Identify which cell holds the provided text, then report its (x, y) central coordinate. 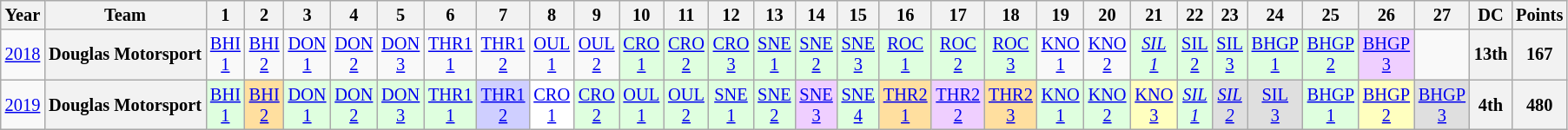
5 (400, 15)
15 (858, 15)
9 (597, 15)
7 (504, 15)
ROC1 (905, 55)
480 (1539, 105)
Team (125, 15)
2018 (23, 55)
27 (1442, 15)
1 (226, 15)
8 (552, 15)
16 (905, 15)
Year (23, 15)
167 (1539, 55)
ROC3 (1011, 55)
10 (642, 15)
26 (1386, 15)
20 (1108, 15)
11 (686, 15)
Points (1539, 15)
THR23 (1011, 105)
THR22 (957, 105)
13th (1491, 55)
SNE4 (858, 105)
12 (731, 15)
24 (1275, 15)
4 (354, 15)
13 (774, 15)
23 (1229, 15)
3 (308, 15)
2019 (23, 105)
2 (264, 15)
19 (1061, 15)
CRO3 (731, 55)
DC (1491, 15)
KNO3 (1154, 105)
17 (957, 15)
25 (1331, 15)
4th (1491, 105)
22 (1194, 15)
THR21 (905, 105)
6 (450, 15)
14 (816, 15)
18 (1011, 15)
ROC2 (957, 55)
21 (1154, 15)
